Return (X, Y) of the center of cell containing provided text 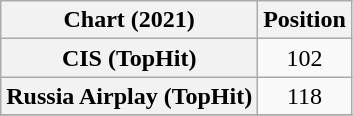
102 (305, 58)
Russia Airplay (TopHit) (130, 96)
Position (305, 20)
CIS (TopHit) (130, 58)
118 (305, 96)
Chart (2021) (130, 20)
